Return the [x, y] coordinate for the center point of the cell that contains the specified text.  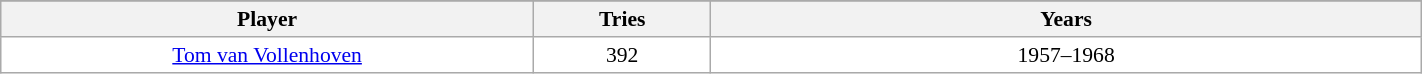
Tom van Vollenhoven [268, 55]
Player [268, 19]
392 [622, 55]
Years [1066, 19]
Tries [622, 19]
1957–1968 [1066, 55]
